Extract the [x, y] coordinate from the center of the cell holding the provided text.  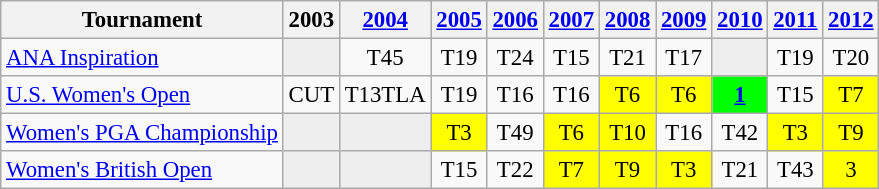
U.S. Women's Open [142, 95]
T22 [515, 170]
2003 [311, 20]
T17 [684, 58]
T10 [627, 133]
2008 [627, 20]
2005 [459, 20]
2007 [571, 20]
Tournament [142, 20]
T49 [515, 133]
T24 [515, 58]
Women's British Open [142, 170]
T13TLA [385, 95]
T42 [740, 133]
2009 [684, 20]
T45 [385, 58]
1 [740, 95]
3 [851, 170]
2012 [851, 20]
2006 [515, 20]
2010 [740, 20]
2004 [385, 20]
T43 [796, 170]
CUT [311, 95]
Women's PGA Championship [142, 133]
T20 [851, 58]
ANA Inspiration [142, 58]
2011 [796, 20]
